Find where the given text appears and provide that cell's center as [x, y] coordinate. 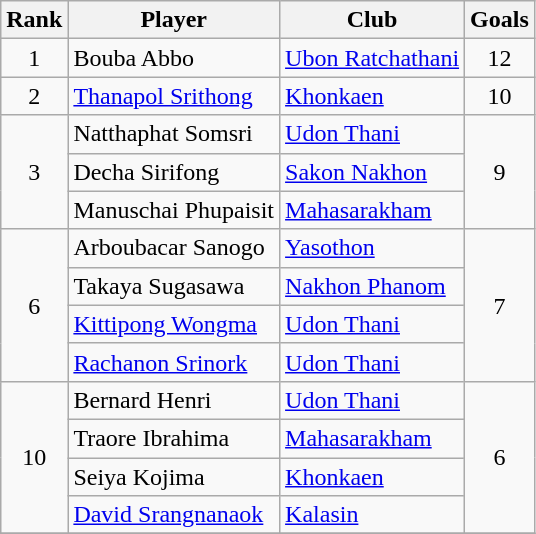
2 [34, 96]
Goals [500, 20]
Seiya Kojima [174, 477]
Yasothon [372, 248]
Kittipong Wongma [174, 324]
Rachanon Srinork [174, 362]
Sakon Nakhon [372, 172]
Ubon Ratchathani [372, 58]
7 [500, 305]
9 [500, 172]
Player [174, 20]
Arboubacar Sanogo [174, 248]
Nakhon Phanom [372, 286]
Kalasin [372, 515]
Traore Ibrahima [174, 438]
Club [372, 20]
Bouba Abbo [174, 58]
Manuschai Phupaisit [174, 210]
David Srangnanaok [174, 515]
Decha Sirifong [174, 172]
3 [34, 172]
Natthaphat Somsri [174, 134]
Takaya Sugasawa [174, 286]
1 [34, 58]
Rank [34, 20]
12 [500, 58]
Thanapol Srithong [174, 96]
Bernard Henri [174, 400]
